Output the (X, Y) coordinate of the center of the cell containing the given text.  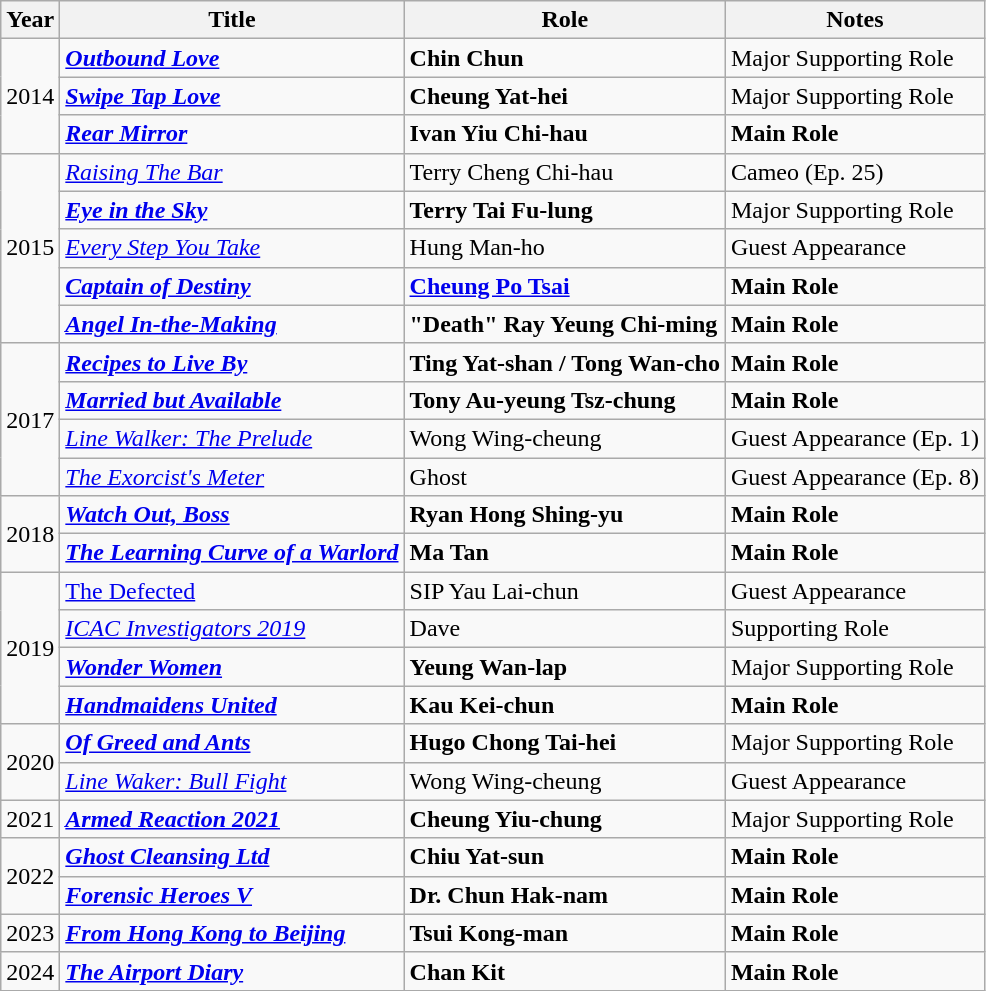
2024 (30, 971)
Terry Cheng Chi-hau (564, 172)
Rear Mirror (232, 134)
Outbound Love (232, 58)
Tony Au-yeung Tsz-chung (564, 400)
Guest Appearance (Ep. 1) (854, 438)
Cheung Yat-hei (564, 96)
2017 (30, 419)
Line Waker: Bull Fight (232, 781)
2018 (30, 534)
Ghost (564, 477)
Raising The Bar (232, 172)
Tsui Kong-man (564, 933)
Chiu Yat-sun (564, 857)
2021 (30, 819)
2020 (30, 762)
2022 (30, 876)
The Exorcist's Meter (232, 477)
The Airport Diary (232, 971)
Cheung Yiu-chung (564, 819)
Notes (854, 20)
Yeung Wan-lap (564, 667)
Title (232, 20)
Cameo (Ep. 25) (854, 172)
Captain of Destiny (232, 286)
Handmaidens United (232, 705)
2015 (30, 248)
Ma Tan (564, 553)
Ghost Cleansing Ltd (232, 857)
Swipe Tap Love (232, 96)
Recipes to Live By (232, 362)
ICAC Investigators 2019 (232, 629)
Forensic Heroes V (232, 895)
Dave (564, 629)
The Defected (232, 591)
Chin Chun (564, 58)
Wonder Women (232, 667)
Cheung Po Tsai (564, 286)
Line Walker: The Prelude (232, 438)
2019 (30, 648)
Guest Appearance (Ep. 8) (854, 477)
Role (564, 20)
Supporting Role (854, 629)
Ryan Hong Shing-yu (564, 515)
Chan Kit (564, 971)
Hugo Chong Tai-hei (564, 743)
From Hong Kong to Beijing (232, 933)
Of Greed and Ants (232, 743)
2014 (30, 96)
Angel In-the-Making (232, 324)
Eye in the Sky (232, 210)
"Death" Ray Yeung Chi-ming (564, 324)
Dr. Chun Hak-nam (564, 895)
Hung Man-ho (564, 248)
The Learning Curve of a Warlord (232, 553)
Watch Out, Boss (232, 515)
SIP Yau Lai-chun (564, 591)
Terry Tai Fu-lung (564, 210)
Married but Available (232, 400)
2023 (30, 933)
Year (30, 20)
Ting Yat-shan / Tong Wan-cho (564, 362)
Armed Reaction 2021 (232, 819)
Kau Kei-chun (564, 705)
Ivan Yiu Chi-hau (564, 134)
Every Step You Take (232, 248)
